Capture the cell that displays the provided text and extract its [X, Y] central coordinate. 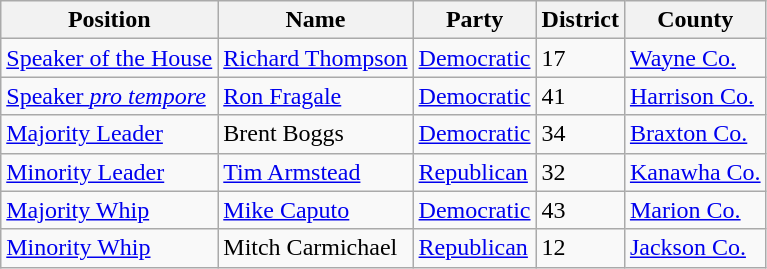
41 [580, 96]
Wayne Co. [695, 58]
12 [580, 248]
Majority Leader [110, 134]
Tim Armstead [316, 172]
Party [474, 20]
Mike Caputo [316, 210]
Speaker of the House [110, 58]
Majority Whip [110, 210]
Jackson Co. [695, 248]
Name [316, 20]
Position [110, 20]
Speaker pro tempore [110, 96]
43 [580, 210]
Richard Thompson [316, 58]
Braxton Co. [695, 134]
Minority Whip [110, 248]
Mitch Carmichael [316, 248]
34 [580, 134]
Ron Fragale [316, 96]
Brent Boggs [316, 134]
Harrison Co. [695, 96]
Kanawha Co. [695, 172]
32 [580, 172]
District [580, 20]
Minority Leader [110, 172]
County [695, 20]
Marion Co. [695, 210]
17 [580, 58]
